Output the [X, Y] coordinate of the center of the cell containing the given text.  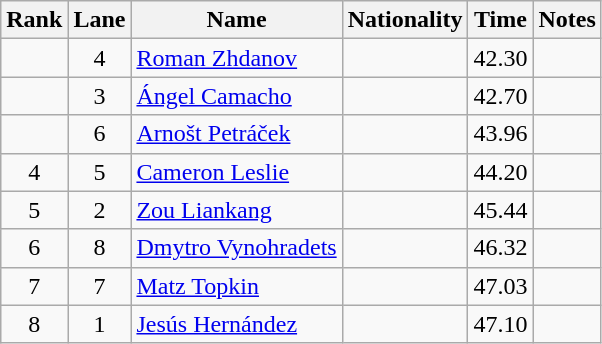
Roman Zhdanov [236, 58]
Rank [34, 20]
Jesús Hernández [236, 324]
46.32 [500, 248]
Matz Topkin [236, 286]
47.10 [500, 324]
42.30 [500, 58]
Time [500, 20]
Arnošt Petráček [236, 134]
45.44 [500, 210]
1 [100, 324]
Name [236, 20]
47.03 [500, 286]
Notes [567, 20]
2 [100, 210]
Nationality [405, 20]
42.70 [500, 96]
3 [100, 96]
Ángel Camacho [236, 96]
Lane [100, 20]
44.20 [500, 172]
Zou Liankang [236, 210]
43.96 [500, 134]
Cameron Leslie [236, 172]
Dmytro Vynohradets [236, 248]
